Determine the [X, Y] coordinate at the center of the cell enclosing the given text.  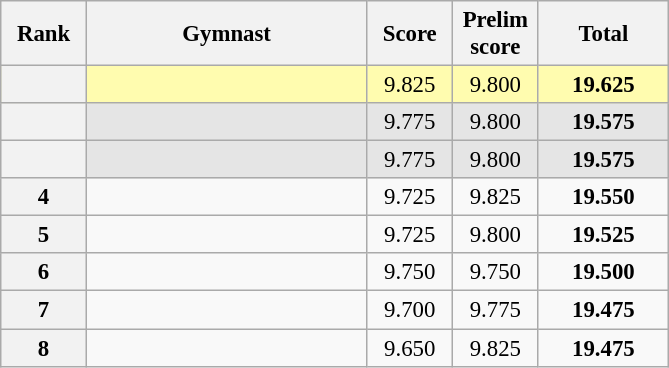
19.500 [604, 273]
8 [44, 348]
Prelim score [496, 34]
9.650 [410, 348]
Score [410, 34]
5 [44, 235]
19.550 [604, 197]
4 [44, 197]
19.625 [604, 85]
7 [44, 310]
Gymnast [226, 34]
19.525 [604, 235]
6 [44, 273]
9.700 [410, 310]
Total [604, 34]
Rank [44, 34]
